Detect which cell encompasses the target text, then output its [X, Y] center coordinate. 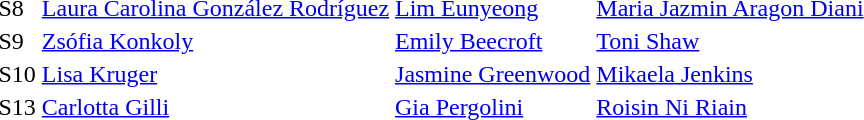
Zsófia Konkoly [215, 41]
Emily Beecroft [493, 41]
Lisa Kruger [215, 74]
Jasmine Greenwood [493, 74]
